From the cell containing the given text, extract its center point as (X, Y) coordinate. 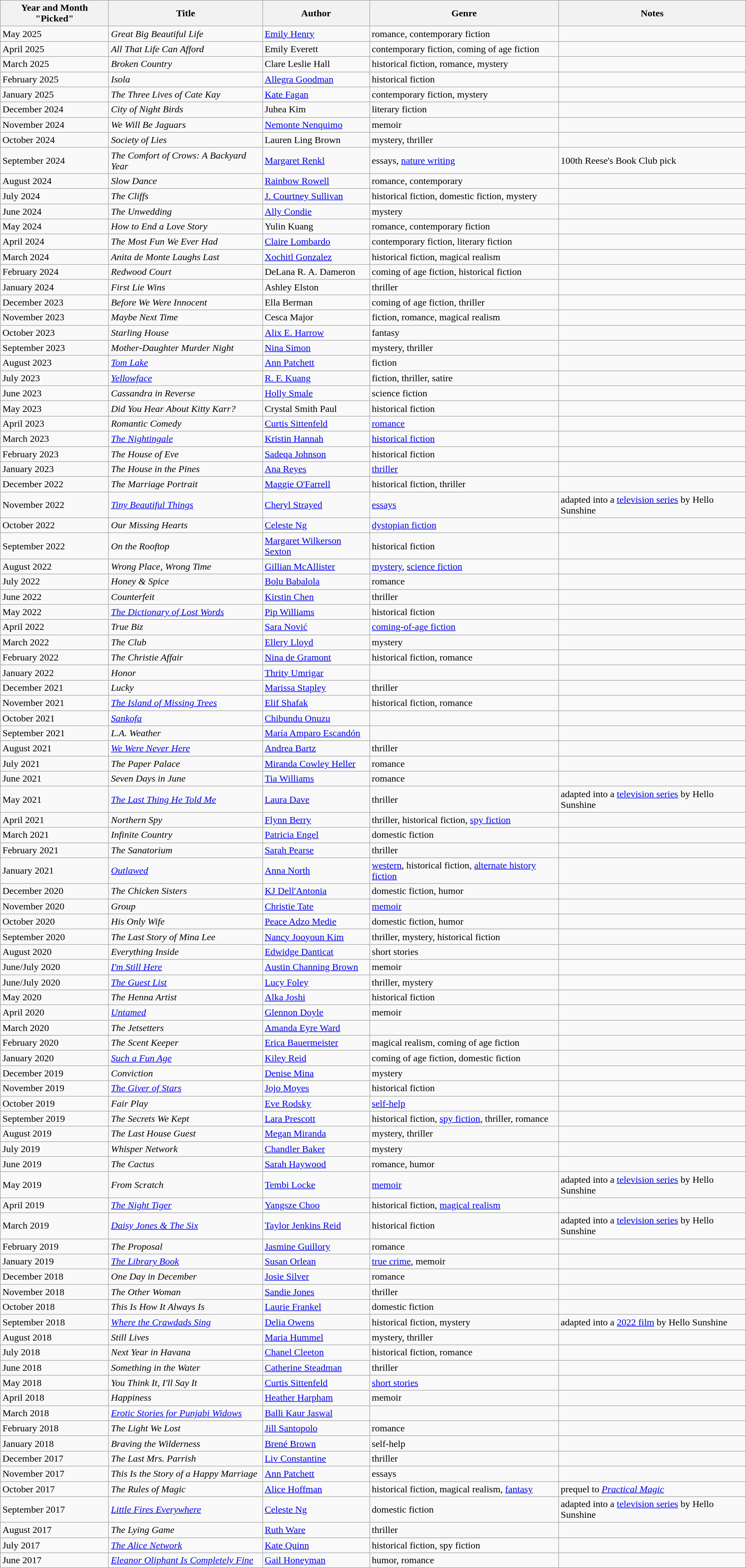
historical fiction, romance, mystery (464, 64)
Sarah Pearse (316, 850)
True Biz (186, 627)
The Library Book (186, 1262)
Mother-Daughter Murder Night (186, 348)
From Scratch (186, 1185)
July 2019 (55, 1149)
All That Life Can Afford (186, 49)
Kate Fagan (316, 94)
November 2024 (55, 125)
November 2019 (55, 1088)
Genre (464, 14)
R. F. Kuang (316, 378)
May 2025 (55, 34)
Thrity Umrigar (316, 672)
J. Courtney Sullivan (316, 196)
The Secrets We Kept (186, 1119)
fiction, romance, magical realism (464, 318)
Outlawed (186, 871)
August 2019 (55, 1134)
coming of age fiction, thriller (464, 302)
September 2023 (55, 348)
Author (316, 14)
December 2017 (55, 1458)
The Sanatorium (186, 850)
Yulin Kuang (316, 227)
Anita de Monte Laughs Last (186, 257)
true crime, memoir (464, 1262)
Honey & Spice (186, 582)
The Jetsetters (186, 1028)
The House in the Pines (186, 469)
Sara Nović (316, 627)
February 2019 (55, 1247)
The Cliffs (186, 196)
Peace Adzo Medie (316, 921)
historical fiction, domestic fiction, mystery (464, 196)
June 2024 (55, 212)
100th Reese's Book Club pick (652, 160)
fantasy (464, 333)
romance, humor (464, 1164)
historical fiction, magical realism, fantasy (464, 1489)
Braving the Wilderness (186, 1443)
Yangsze Choo (316, 1205)
Chanel Cleeton (316, 1352)
Glennon Doyle (316, 1013)
February 2024 (55, 272)
Emily Henry (316, 34)
January 2025 (55, 94)
Jill Santopolo (316, 1428)
Society of Lies (186, 140)
Where the Crawdads Sing (186, 1322)
Yellowface (186, 378)
The Paper Palace (186, 764)
September 2019 (55, 1119)
Isola (186, 79)
Liv Constantine (316, 1458)
contemporary fiction, mystery (464, 94)
historical fiction, spy fiction (464, 1545)
Still Lives (186, 1337)
Nancy Jooyoun Kim (316, 937)
Christie Tate (316, 906)
The Night Tiger (186, 1205)
science fiction (464, 393)
The Marriage Portrait (186, 484)
The Island of Missing Trees (186, 703)
The Comfort of Crows: A Backyard Year (186, 160)
Whisper Network (186, 1149)
humor, romance (464, 1560)
Starling House (186, 333)
December 2022 (55, 484)
Fair Play (186, 1103)
City of Night Birds (186, 110)
Group (186, 906)
January 2021 (55, 871)
Honor (186, 672)
Infinite Country (186, 835)
Clare Leslie Hall (316, 64)
The Last Thing He Told Me (186, 799)
March 2024 (55, 257)
Nina Simon (316, 348)
This Is How It Always Is (186, 1307)
Tiny Beautiful Things (186, 505)
Our Missing Hearts (186, 525)
You Think It, I'll Say It (186, 1383)
December 2020 (55, 891)
June 2022 (55, 597)
April 2024 (55, 242)
August 2020 (55, 952)
Patricia Engel (316, 835)
April 2022 (55, 627)
The Chicken Sisters (186, 891)
July 2024 (55, 196)
Slow Dance (186, 181)
Kirstin Chen (316, 597)
Brené Brown (316, 1443)
October 2020 (55, 921)
Maggie O'Farrell (316, 484)
March 2025 (55, 64)
February 2022 (55, 657)
August 2023 (55, 363)
January 2019 (55, 1262)
adapted into a 2022 film by Hello Sunshine (652, 1322)
Chibundu Onuzu (316, 718)
Great Big Beautiful Life (186, 34)
Xochitl Gonzalez (316, 257)
Allegra Goodman (316, 79)
Margaret Renkl (316, 160)
dystopian fiction (464, 525)
December 2018 (55, 1277)
April 2019 (55, 1205)
October 2021 (55, 718)
January 2023 (55, 469)
October 2022 (55, 525)
The Nightingale (186, 439)
Denise Mina (316, 1073)
Northern Spy (186, 820)
This Is the Story of a Happy Marriage (186, 1474)
First Lie Wins (186, 287)
Untamed (186, 1013)
The Cactus (186, 1164)
The Other Woman (186, 1292)
DeLana R. A. Dameron (316, 272)
October 2024 (55, 140)
Romantic Comedy (186, 423)
fiction, thriller, satire (464, 378)
Josie Silver (316, 1277)
Little Fires Everywhere (186, 1510)
Redwood Court (186, 272)
Next Year in Havana (186, 1352)
March 2023 (55, 439)
July 2023 (55, 378)
April 2020 (55, 1013)
Tom Lake (186, 363)
Bolu Babalola (316, 582)
March 2022 (55, 642)
The Scent Keeper (186, 1043)
November 2021 (55, 703)
January 2022 (55, 672)
On the Rooftop (186, 546)
May 2022 (55, 612)
September 2018 (55, 1322)
Kate Quinn (316, 1545)
Emily Everett (316, 49)
Alka Joshi (316, 998)
The Rules of Magic (186, 1489)
May 2024 (55, 227)
Ella Berman (316, 302)
Gail Honeyman (316, 1560)
Sandie Jones (316, 1292)
Broken Country (186, 64)
mystery, science fiction (464, 566)
Before We Were Innocent (186, 302)
essays, nature writing (464, 160)
The Most Fun We Ever Had (186, 242)
romance, contemporary (464, 181)
thriller, mystery (464, 982)
September 2024 (55, 160)
March 2021 (55, 835)
Maybe Next Time (186, 318)
Susan Orlean (316, 1262)
December 2019 (55, 1073)
Erica Bauermeister (316, 1043)
Megan Miranda (316, 1134)
March 2018 (55, 1413)
Sadeqa Johnson (316, 454)
Notes (652, 14)
December 2023 (55, 302)
His Only Wife (186, 921)
Claire Lombardo (316, 242)
June 2021 (55, 779)
December 2021 (55, 688)
Wrong Place, Wrong Time (186, 566)
Ellery Lloyd (316, 642)
May 2019 (55, 1185)
Jojo Moyes (316, 1088)
Elif Shafak (316, 703)
literary fiction (464, 110)
August 2017 (55, 1530)
Pip Williams (316, 612)
coming-of-age fiction (464, 627)
Taylor Jenkins Reid (316, 1225)
Jasmine Guillory (316, 1247)
February 2020 (55, 1043)
July 2022 (55, 582)
October 2018 (55, 1307)
The Guest List (186, 982)
Happiness (186, 1398)
The Alice Network (186, 1545)
July 2017 (55, 1545)
KJ Dell'Antonia (316, 891)
Amanda Eyre Ward (316, 1028)
Eve Rodsky (316, 1103)
Sankofa (186, 718)
September 2022 (55, 546)
Maria Hummel (316, 1337)
October 2017 (55, 1489)
Andrea Bartz (316, 749)
coming of age fiction, historical fiction (464, 272)
The Dictionary of Lost Words (186, 612)
Alix E. Harrow (316, 333)
November 2020 (55, 906)
September 2021 (55, 733)
Ruth Ware (316, 1530)
Sarah Haywood (316, 1164)
February 2021 (55, 850)
Edwidge Danticat (316, 952)
February 2025 (55, 79)
The Unwedding (186, 212)
September 2017 (55, 1510)
November 2018 (55, 1292)
May 2020 (55, 998)
Balli Kaur Jaswal (316, 1413)
Cassandra in Reverse (186, 393)
The Christie Affair (186, 657)
The Lying Game (186, 1530)
August 2021 (55, 749)
Holly Smale (316, 393)
María Amparo Escandón (316, 733)
The Last Story of Mina Lee (186, 937)
Cesca Major (316, 318)
Everything Inside (186, 952)
June 2018 (55, 1368)
Lauren Ling Brown (316, 140)
magical realism, coming of age fiction (464, 1043)
December 2024 (55, 110)
April 2021 (55, 820)
historical fiction, mystery (464, 1322)
January 2020 (55, 1058)
November 2017 (55, 1474)
October 2023 (55, 333)
L.A. Weather (186, 733)
Crystal Smith Paul (316, 408)
May 2018 (55, 1383)
The House of Eve (186, 454)
March 2019 (55, 1225)
Tia Williams (316, 779)
contemporary fiction, coming of age fiction (464, 49)
Rainbow Rowell (316, 181)
Seven Days in June (186, 779)
Alice Hoffman (316, 1489)
February 2018 (55, 1428)
Chandler Baker (316, 1149)
Ashley Elston (316, 287)
Gillian McAllister (316, 566)
Lucy Foley (316, 982)
historical fiction, spy fiction, thriller, romance (464, 1119)
August 2024 (55, 181)
April 2018 (55, 1398)
Kristin Hannah (316, 439)
Miranda Cowley Heller (316, 764)
February 2023 (55, 454)
January 2024 (55, 287)
July 2018 (55, 1352)
June 2017 (55, 1560)
Anna North (316, 871)
Conviction (186, 1073)
Margaret Wilkerson Sexton (316, 546)
August 2018 (55, 1337)
Kiley Reid (316, 1058)
Erotic Stories for Punjabi Widows (186, 1413)
Cheryl Strayed (316, 505)
Tembi Locke (316, 1185)
January 2018 (55, 1443)
July 2021 (55, 764)
Did You Hear About Kitty Karr? (186, 408)
Catherine Steadman (316, 1368)
June 2019 (55, 1164)
Lara Prescott (316, 1119)
The Last House Guest (186, 1134)
Austin Channing Brown (316, 967)
Ana Reyes (316, 469)
historical fiction, thriller (464, 484)
thriller, mystery, historical fiction (464, 937)
April 2025 (55, 49)
October 2019 (55, 1103)
Nemonte Nenquimo (316, 125)
Juhea Kim (316, 110)
fiction (464, 363)
Eleanor Oliphant Is Completely Fine (186, 1560)
May 2021 (55, 799)
August 2022 (55, 566)
May 2023 (55, 408)
prequel to Practical Magic (652, 1489)
The Henna Artist (186, 998)
contemporary fiction, literary fiction (464, 242)
Counterfeit (186, 597)
Ally Condie (316, 212)
The Giver of Stars (186, 1088)
The Light We Lost (186, 1428)
Delia Owens (316, 1322)
Nina de Gramont (316, 657)
coming of age fiction, domestic fiction (464, 1058)
September 2020 (55, 937)
Title (186, 14)
western, historical fiction, alternate history fiction (464, 871)
The Proposal (186, 1247)
Laura Dave (316, 799)
Marissa Stapley (316, 688)
March 2020 (55, 1028)
Laurie Frankel (316, 1307)
Such a Fun Age (186, 1058)
November 2022 (55, 505)
Lucky (186, 688)
The Club (186, 642)
I'm Still Here (186, 967)
Heather Harpham (316, 1398)
The Last Mrs. Parrish (186, 1458)
November 2023 (55, 318)
Something in the Water (186, 1368)
One Day in December (186, 1277)
Flynn Berry (316, 820)
April 2023 (55, 423)
We Will Be Jaguars (186, 125)
How to End a Love Story (186, 227)
thriller, historical fiction, spy fiction (464, 820)
Daisy Jones & The Six (186, 1225)
June 2023 (55, 393)
We Were Never Here (186, 749)
Year and Month "Picked" (55, 14)
The Three Lives of Cate Kay (186, 94)
